Pinpoint the cell where the given text exists, returning its [X, Y] midpoint coordinate. 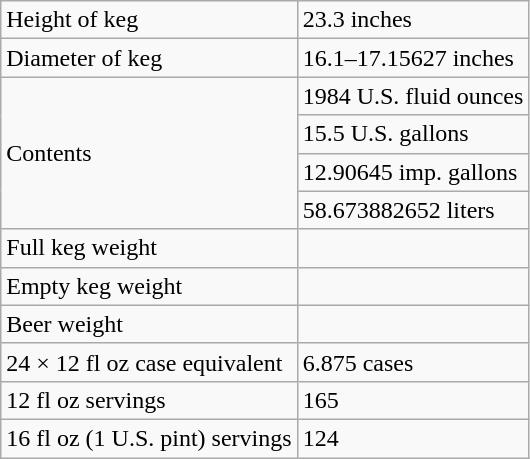
165 [413, 400]
12 fl oz servings [149, 400]
Contents [149, 153]
124 [413, 438]
23.3 inches [413, 20]
15.5 U.S. gallons [413, 134]
Empty keg weight [149, 286]
6.875 cases [413, 362]
1984 U.S. fluid ounces [413, 96]
12.90645 imp. gallons [413, 172]
16.1–17.15627 inches [413, 58]
Diameter of keg [149, 58]
Height of keg [149, 20]
24 × 12 fl oz case equivalent [149, 362]
Full keg weight [149, 248]
58.673882652 liters [413, 210]
16 fl oz (1 U.S. pint) servings [149, 438]
Beer weight [149, 324]
